Search for the cell housing the specified text and yield its (X, Y) center coordinate. 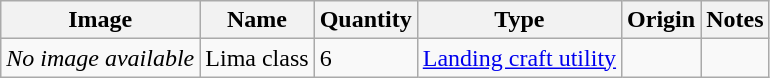
Lima class (257, 58)
Name (257, 20)
Origin (662, 20)
Type (519, 20)
Landing craft utility (519, 58)
No image available (100, 58)
Notes (735, 20)
Image (100, 20)
6 (366, 58)
Quantity (366, 20)
